Capture the cell that displays the provided text and extract its [X, Y] central coordinate. 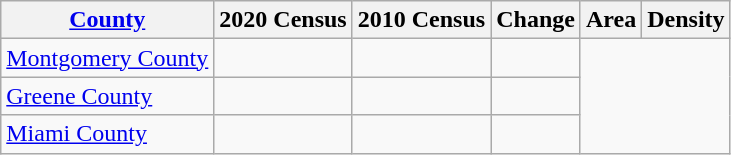
Density [686, 20]
2020 Census [283, 20]
Change [536, 20]
2010 Census [421, 20]
Miami County [108, 134]
Montgomery County [108, 58]
Area [610, 20]
County [108, 20]
Greene County [108, 96]
